Scan for the cell matching the given text and deliver its [X, Y] coordinate at center. 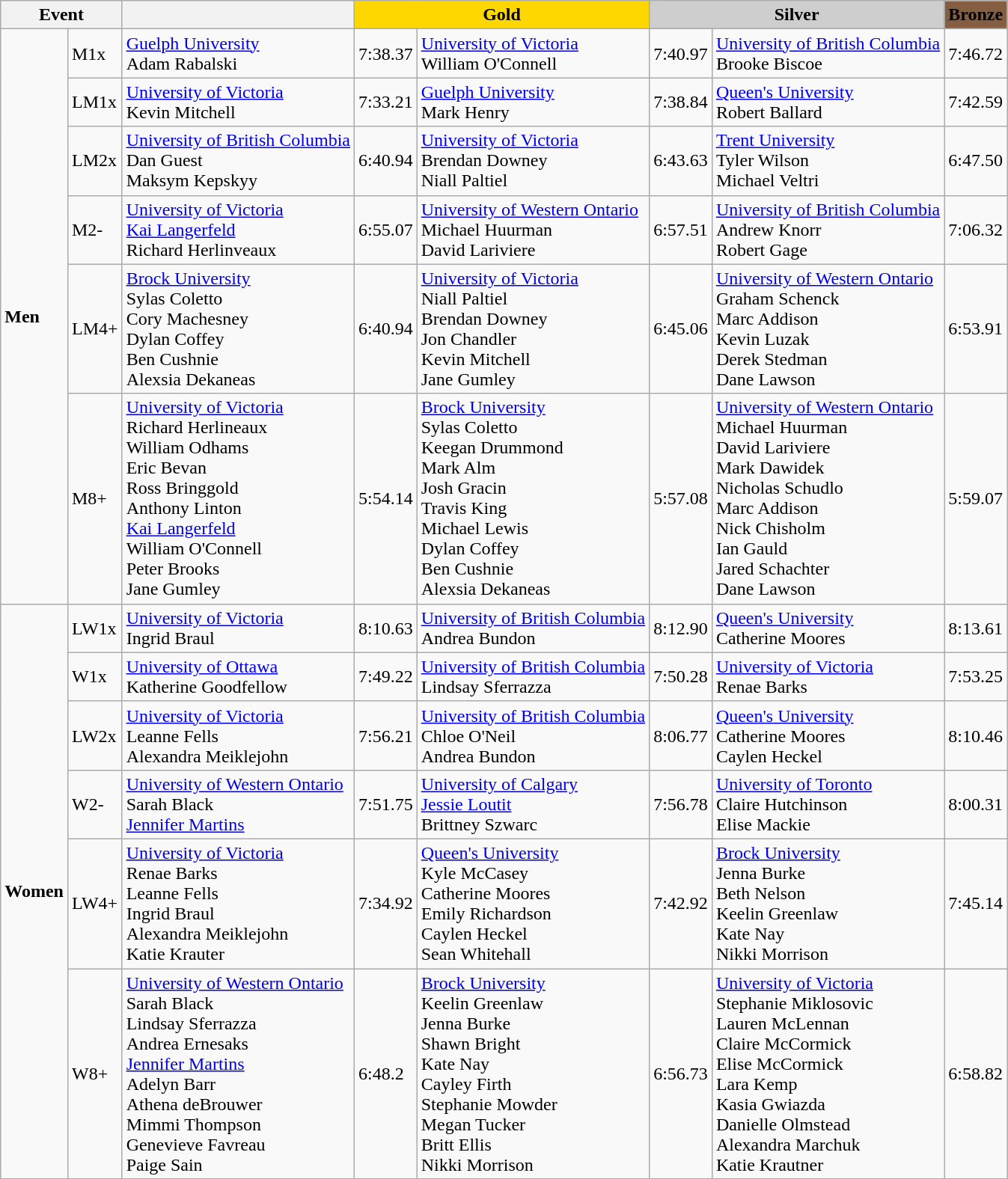
University of British ColumbiaAndrea Bundon [533, 628]
University of Western OntarioGraham SchenckMarc AddisonKevin LuzakDerek StedmanDane Lawson [828, 329]
6:55.07 [385, 230]
University of British ColumbiaBrooke Biscoe [828, 54]
6:56.73 [681, 1073]
7:45.14 [976, 904]
7:51.75 [385, 804]
6:53.91 [976, 329]
7:56.78 [681, 804]
8:06.77 [681, 735]
University of British ColumbiaDan GuestMaksym Kepskyy [238, 161]
Women [34, 891]
7:33.21 [385, 102]
8:10.46 [976, 735]
W1x [94, 676]
6:57.51 [681, 230]
8:00.31 [976, 804]
LM2x [94, 161]
W8+ [94, 1073]
Gold [501, 15]
8:13.61 [976, 628]
University of VictoriaBrendan DowneyNiall Paltiel [533, 161]
University of CalgaryJessie LoutitBrittney Szwarc [533, 804]
Guelph UniversityAdam Rabalski [238, 54]
University of British ColumbiaChloe O'NeilAndrea Bundon [533, 735]
5:57.08 [681, 498]
Queen's UniversityCatherine MooresCaylen Heckel [828, 735]
Queen's UniversityCatherine Moores [828, 628]
University of VictoriaNiall PaltielBrendan DowneyJon ChandlerKevin MitchellJane Gumley [533, 329]
M2- [94, 230]
7:06.32 [976, 230]
7:46.72 [976, 54]
Brock UniversitySylas ColettoCory MachesneyDylan CoffeyBen CushnieAlexsia Dekaneas [238, 329]
8:10.63 [385, 628]
5:59.07 [976, 498]
University of VictoriaRichard HerlineauxWilliam OdhamsEric BevanRoss BringgoldAnthony LintonKai LangerfeldWilliam O'ConnellPeter BrooksJane Gumley [238, 498]
7:56.21 [385, 735]
Queen's UniversityRobert Ballard [828, 102]
Event [61, 15]
7:42.92 [681, 904]
University of VictoriaWilliam O'Connell [533, 54]
University of British ColumbiaAndrew KnorrRobert Gage [828, 230]
University of British ColumbiaLindsay Sferrazza [533, 676]
University of OttawaKatherine Goodfellow [238, 676]
6:48.2 [385, 1073]
University of VictoriaRenae BarksLeanne FellsIngrid BraulAlexandra MeiklejohnKatie Krauter [238, 904]
University of VictoriaRenae Barks [828, 676]
6:47.50 [976, 161]
University of TorontoClaire HutchinsonElise Mackie [828, 804]
University of VictoriaKai LangerfeldRichard Herlinveaux [238, 230]
LM1x [94, 102]
7:49.22 [385, 676]
7:40.97 [681, 54]
M8+ [94, 498]
7:34.92 [385, 904]
Silver [797, 15]
Queen's UniversityKyle McCaseyCatherine MooresEmily RichardsonCaylen HeckelSean Whitehall [533, 904]
University of VictoriaIngrid Braul [238, 628]
Trent UniversityTyler WilsonMichael Veltri [828, 161]
LW2x [94, 735]
Men [34, 316]
Bronze [976, 15]
6:43.63 [681, 161]
5:54.14 [385, 498]
M1x [94, 54]
7:53.25 [976, 676]
Brock UniversityKeelin GreenlawJenna BurkeShawn BrightKate NayCayley FirthStephanie MowderMegan TuckerBritt EllisNikki Morrison [533, 1073]
7:38.84 [681, 102]
Brock UniversitySylas ColettoKeegan DrummondMark AlmJosh GracinTravis KingMichael LewisDylan CoffeyBen CushnieAlexsia Dekaneas [533, 498]
University of VictoriaKevin Mitchell [238, 102]
7:50.28 [681, 676]
LW1x [94, 628]
LW4+ [94, 904]
University of Western OntarioSarah BlackJennifer Martins [238, 804]
7:42.59 [976, 102]
6:58.82 [976, 1073]
University of Western OntarioMichael HuurmanDavid Lariviere [533, 230]
8:12.90 [681, 628]
6:45.06 [681, 329]
LM4+ [94, 329]
W2- [94, 804]
University of VictoriaLeanne FellsAlexandra Meiklejohn [238, 735]
University of Western OntarioMichael HuurmanDavid LariviereMark DawidekNicholas SchudloMarc AddisonNick ChisholmIan GauldJared SchachterDane Lawson [828, 498]
7:38.37 [385, 54]
Brock UniversityJenna BurkeBeth NelsonKeelin GreenlawKate NayNikki Morrison [828, 904]
Guelph UniversityMark Henry [533, 102]
